Find where the given text appears and provide that cell's center as [X, Y] coordinate. 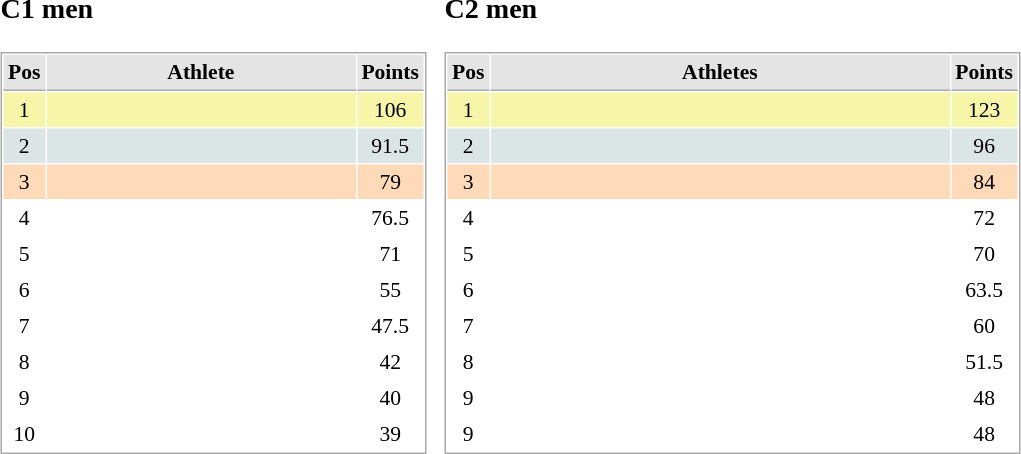
72 [984, 218]
106 [390, 110]
84 [984, 182]
42 [390, 362]
60 [984, 326]
71 [390, 254]
70 [984, 254]
76.5 [390, 218]
39 [390, 434]
123 [984, 110]
91.5 [390, 146]
96 [984, 146]
Athletes [720, 74]
79 [390, 182]
55 [390, 290]
Athlete [200, 74]
47.5 [390, 326]
40 [390, 398]
63.5 [984, 290]
10 [24, 434]
51.5 [984, 362]
